Detect which cell encompasses the target text, then output its [x, y] center coordinate. 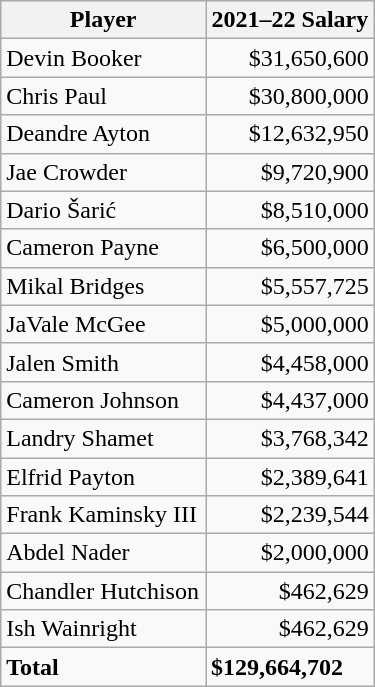
$4,458,000 [290, 362]
$31,650,600 [290, 58]
Jae Crowder [104, 172]
Frank Kaminsky III [104, 515]
Dario Šarić [104, 210]
Cameron Payne [104, 248]
Player [104, 20]
$5,557,725 [290, 286]
Jalen Smith [104, 362]
Total [104, 667]
$3,768,342 [290, 438]
$2,239,544 [290, 515]
$5,000,000 [290, 324]
Landry Shamet [104, 438]
Cameron Johnson [104, 400]
Devin Booker [104, 58]
Mikal Bridges [104, 286]
$6,500,000 [290, 248]
2021–22 Salary [290, 20]
$4,437,000 [290, 400]
Abdel Nader [104, 553]
$30,800,000 [290, 96]
$12,632,950 [290, 134]
$129,664,702 [290, 667]
JaVale McGee [104, 324]
Deandre Ayton [104, 134]
Chandler Hutchison [104, 591]
Elfrid Payton [104, 477]
Chris Paul [104, 96]
$9,720,900 [290, 172]
$2,389,641 [290, 477]
Ish Wainright [104, 629]
$2,000,000 [290, 553]
$8,510,000 [290, 210]
